Output the [x, y] coordinate of the center of the cell containing the given text.  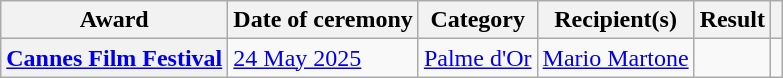
Cannes Film Festival [114, 58]
Result [732, 20]
Mario Martone [616, 58]
Category [478, 20]
Palme d'Or [478, 58]
24 May 2025 [324, 58]
Award [114, 20]
Recipient(s) [616, 20]
Date of ceremony [324, 20]
